Return [x, y] of the center of cell containing provided text 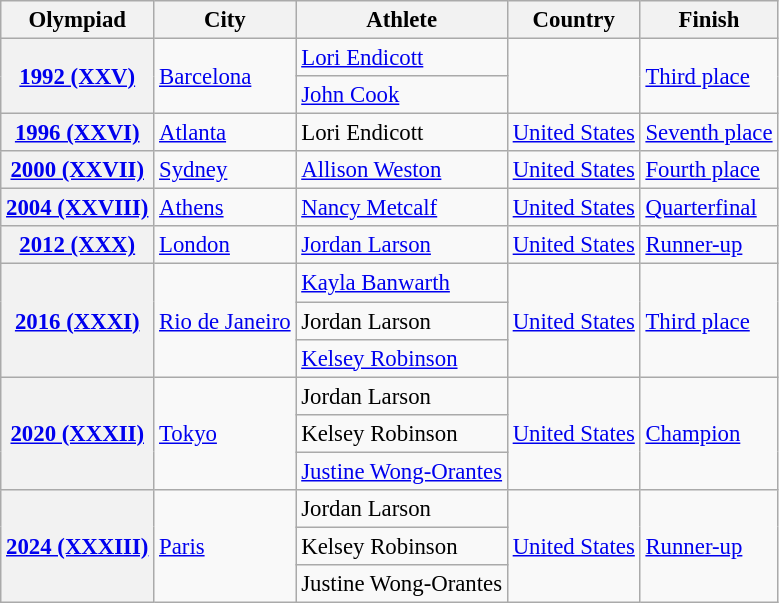
1996 (XXVI) [78, 133]
Sydney [225, 170]
Olympiad [78, 20]
London [225, 245]
2000 (XXVII) [78, 170]
2020 (XXXII) [78, 434]
City [225, 20]
Finish [709, 20]
Champion [709, 434]
Country [574, 20]
Atlanta [225, 133]
Seventh place [709, 133]
1992 (XXV) [78, 76]
2016 (XXXI) [78, 320]
2024 (XXXIII) [78, 546]
Nancy Metcalf [402, 208]
Fourth place [709, 170]
2012 (XXX) [78, 245]
John Cook [402, 95]
Rio de Janeiro [225, 320]
2004 (XXVIII) [78, 208]
Athlete [402, 20]
Kayla Banwarth [402, 283]
Tokyo [225, 434]
Athens [225, 208]
Allison Weston [402, 170]
Quarterfinal [709, 208]
Barcelona [225, 76]
Paris [225, 546]
